Return the [x, y] coordinate for the center point of the cell that contains the specified text.  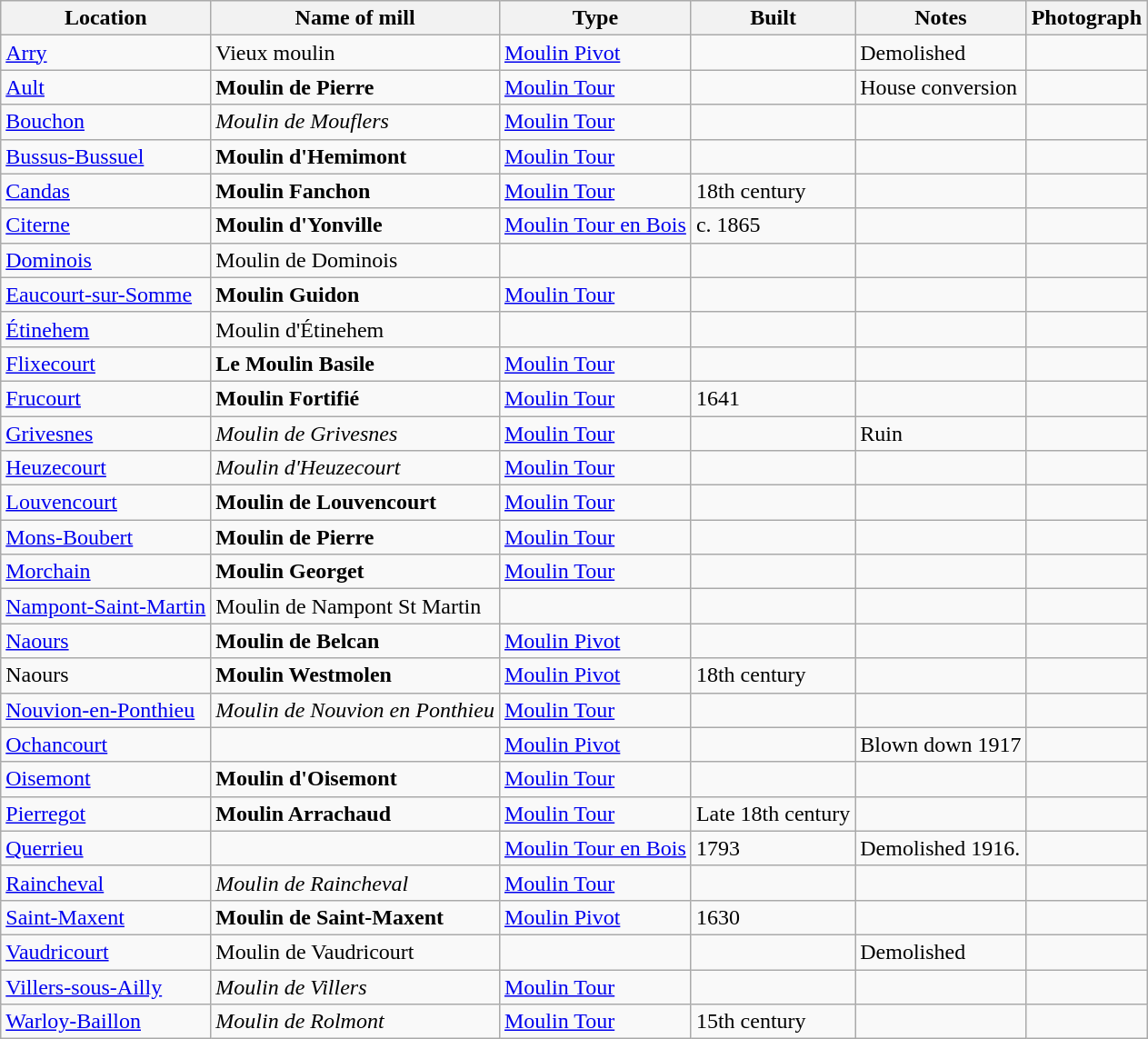
Moulin de Belcan [355, 641]
Moulin d'Étinehem [355, 329]
Moulin de Raincheval [355, 883]
Moulin Fortifié [355, 398]
Ruin [941, 434]
Étinehem [105, 329]
Heuzecourt [105, 468]
Citerne [105, 225]
15th century [773, 1022]
Louvencourt [105, 503]
Villers-sous-Ailly [105, 986]
Arry [105, 53]
Built [773, 18]
Vaudricourt [105, 952]
Warloy-Baillon [105, 1022]
Moulin de Grivesnes [355, 434]
Oisemont [105, 779]
Eaucourt-sur-Somme [105, 295]
Late 18th century [773, 814]
Nampont-Saint-Martin [105, 606]
Moulin Georget [355, 572]
Moulin Fanchon [355, 191]
Blown down 1917 [941, 744]
Saint-Maxent [105, 917]
Moulin Westmolen [355, 675]
Moulin de Saint-Maxent [355, 917]
Moulin d'Hemimont [355, 156]
Moulin de Louvencourt [355, 503]
Moulin Guidon [355, 295]
Nouvion-en-Ponthieu [105, 710]
Location [105, 18]
Raincheval [105, 883]
Ault [105, 87]
Grivesnes [105, 434]
Candas [105, 191]
Querrieu [105, 848]
Dominois [105, 260]
Moulin d'Yonville [355, 225]
Moulin Arrachaud [355, 814]
Pierregot [105, 814]
Type [594, 18]
Moulin d'Heuzecourt [355, 468]
c. 1865 [773, 225]
Flixecourt [105, 364]
Moulin de Mouflers [355, 122]
Name of mill [355, 18]
Morchain [105, 572]
Photograph [1086, 18]
Moulin de Vaudricourt [355, 952]
Vieux moulin [355, 53]
Notes [941, 18]
Frucourt [105, 398]
Moulin de Rolmont [355, 1022]
Mons-Boubert [105, 537]
Le Moulin Basile [355, 364]
Demolished 1916. [941, 848]
House conversion [941, 87]
Moulin d'Oisemont [355, 779]
Ochancourt [105, 744]
Moulin de Nampont St Martin [355, 606]
Bouchon [105, 122]
1641 [773, 398]
1793 [773, 848]
Moulin de Nouvion en Ponthieu [355, 710]
Moulin de Villers [355, 986]
1630 [773, 917]
Bussus-Bussuel [105, 156]
Moulin de Dominois [355, 260]
